Return (X, Y) of the center of cell containing provided text 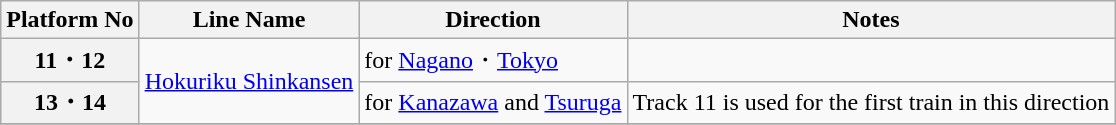
Notes (871, 20)
Direction (493, 20)
Platform No (70, 20)
for Nagano・Tokyo (493, 60)
Track 11 is used for the first train in this direction (871, 102)
13・14 (70, 102)
for Kanazawa and Tsuruga (493, 102)
Line Name (249, 20)
11・12 (70, 60)
Hokuriku Shinkansen (249, 82)
